Return [x, y] of the center of cell containing provided text 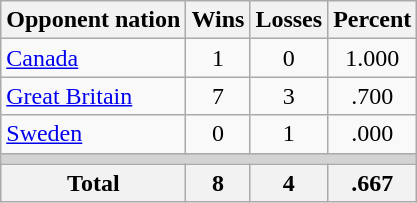
.700 [372, 96]
.667 [372, 183]
Great Britain [94, 96]
Wins [218, 20]
.000 [372, 134]
Total [94, 183]
Canada [94, 58]
3 [289, 96]
Opponent nation [94, 20]
Percent [372, 20]
Sweden [94, 134]
8 [218, 183]
4 [289, 183]
7 [218, 96]
Losses [289, 20]
1.000 [372, 58]
